Identify which cell holds the provided text, then report its (x, y) central coordinate. 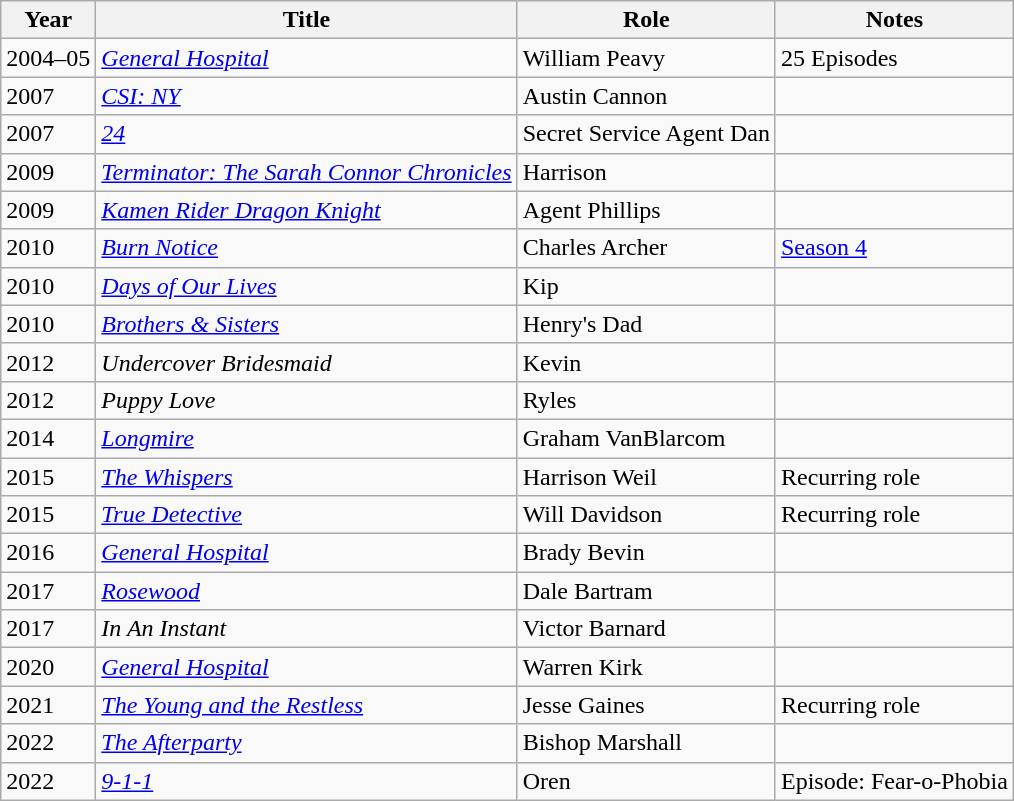
Brady Bevin (646, 553)
Episode: Fear-o-Phobia (894, 781)
Victor Barnard (646, 629)
Oren (646, 781)
2004–05 (48, 58)
Kip (646, 286)
Austin Cannon (646, 96)
The Whispers (306, 477)
Terminator: The Sarah Connor Chronicles (306, 172)
2021 (48, 705)
CSI: NY (306, 96)
Puppy Love (306, 400)
Ryles (646, 400)
The Afterparty (306, 743)
2016 (48, 553)
Charles Archer (646, 248)
William Peavy (646, 58)
Brothers & Sisters (306, 324)
Graham VanBlarcom (646, 438)
Will Davidson (646, 515)
True Detective (306, 515)
Rosewood (306, 591)
Days of Our Lives (306, 286)
Season 4 (894, 248)
Burn Notice (306, 248)
Harrison (646, 172)
Agent Phillips (646, 210)
Kevin (646, 362)
9-1-1 (306, 781)
Bishop Marshall (646, 743)
Henry's Dad (646, 324)
25 Episodes (894, 58)
Undercover Bridesmaid (306, 362)
Dale Bartram (646, 591)
Notes (894, 20)
2020 (48, 667)
Year (48, 20)
Title (306, 20)
Role (646, 20)
Secret Service Agent Dan (646, 134)
Longmire (306, 438)
Warren Kirk (646, 667)
Jesse Gaines (646, 705)
The Young and the Restless (306, 705)
In An Instant (306, 629)
Kamen Rider Dragon Knight (306, 210)
2014 (48, 438)
Harrison Weil (646, 477)
24 (306, 134)
